Return (X, Y) of the center of cell containing provided text 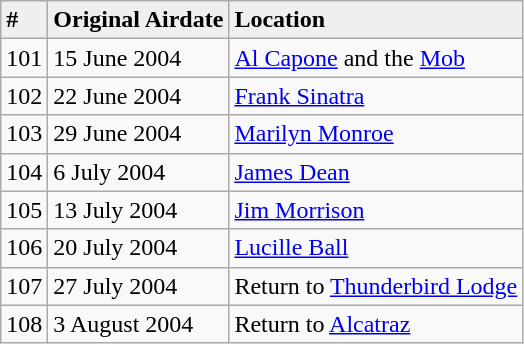
James Dean (376, 172)
101 (24, 58)
103 (24, 134)
105 (24, 210)
22 June 2004 (138, 96)
6 July 2004 (138, 172)
Jim Morrison (376, 210)
29 June 2004 (138, 134)
Original Airdate (138, 20)
# (24, 20)
Location (376, 20)
27 July 2004 (138, 286)
Marilyn Monroe (376, 134)
13 July 2004 (138, 210)
107 (24, 286)
Return to Alcatraz (376, 324)
Al Capone and the Mob (376, 58)
102 (24, 96)
15 June 2004 (138, 58)
104 (24, 172)
Return to Thunderbird Lodge (376, 286)
Frank Sinatra (376, 96)
106 (24, 248)
20 July 2004 (138, 248)
Lucille Ball (376, 248)
108 (24, 324)
3 August 2004 (138, 324)
